Determine the (X, Y) coordinate at the center of the cell enclosing the given text.  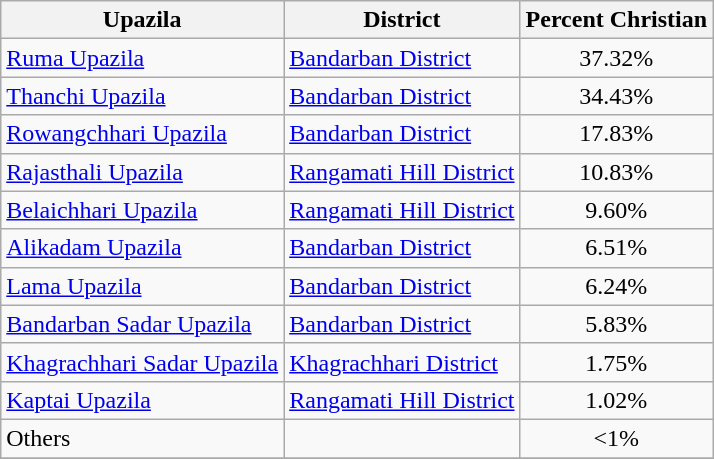
Khagrachhari Sadar Upazila (142, 362)
9.60% (616, 210)
1.02% (616, 400)
6.24% (616, 286)
Ruma Upazila (142, 58)
34.43% (616, 96)
Alikadam Upazila (142, 248)
Bandarban Sadar Upazila (142, 324)
37.32% (616, 58)
10.83% (616, 172)
Rowangchhari Upazila (142, 134)
Upazila (142, 20)
Thanchi Upazila (142, 96)
Percent Christian (616, 20)
Belaichhari Upazila (142, 210)
Others (142, 438)
5.83% (616, 324)
Lama Upazila (142, 286)
1.75% (616, 362)
Khagrachhari District (402, 362)
17.83% (616, 134)
6.51% (616, 248)
<1% (616, 438)
Kaptai Upazila (142, 400)
Rajasthali Upazila (142, 172)
District (402, 20)
